Return [x, y] of the center of cell containing provided text 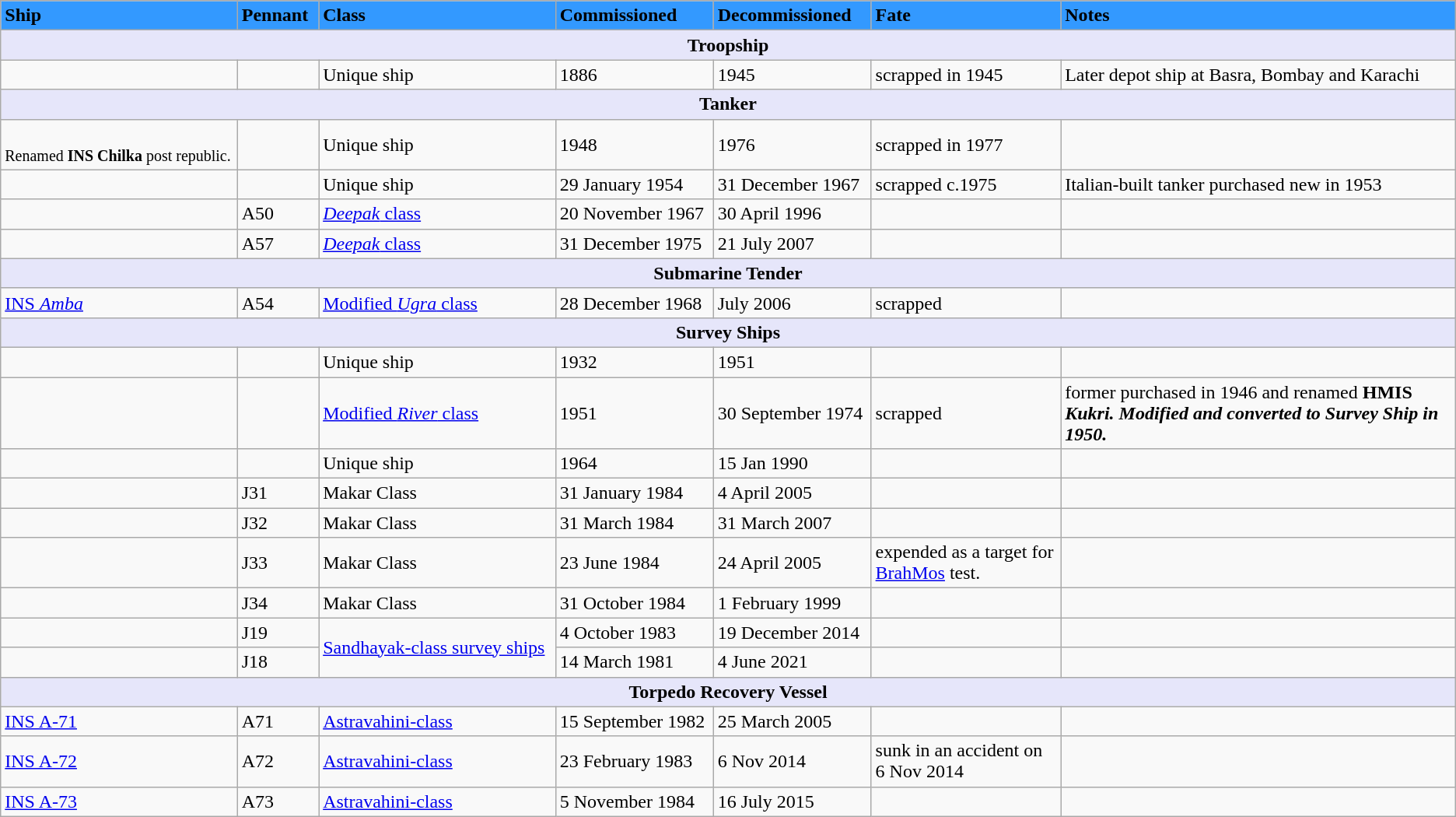
Submarine Tender [728, 273]
1948 [635, 145]
INS A-73 [119, 801]
July 2006 [792, 303]
1945 [792, 75]
4 April 2005 [792, 493]
6 Nov 2014 [792, 761]
16 July 2015 [792, 801]
21 July 2007 [792, 244]
Pennant [278, 16]
1976 [792, 145]
15 September 1982 [635, 721]
4 October 1983 [635, 633]
A71 [278, 721]
former purchased in 1946 and renamed HMIS Kukri. Modified and converted to Survey Ship in 1950. [1258, 412]
Modified Ugra class [437, 303]
14 March 1981 [635, 662]
Class [437, 16]
1932 [635, 362]
A57 [278, 244]
19 December 2014 [792, 633]
INS A-71 [119, 721]
24 April 2005 [792, 563]
Ship [119, 16]
23 June 1984 [635, 563]
29 January 1954 [635, 184]
31 December 1967 [792, 184]
Commissioned [635, 16]
Tanker [728, 104]
31 December 1975 [635, 244]
sunk in an accident on 6 Nov 2014 [966, 761]
15 Jan 1990 [792, 464]
J18 [278, 662]
20 November 1967 [635, 214]
25 March 2005 [792, 721]
A72 [278, 761]
Modified River class [437, 412]
Torpedo Recovery Vessel [728, 692]
A50 [278, 214]
A73 [278, 801]
Italian-built tanker purchased new in 1953 [1258, 184]
Decommissioned [792, 16]
Renamed INS Chilka post republic. [119, 145]
1 February 1999 [792, 603]
30 April 1996 [792, 214]
31 January 1984 [635, 493]
1964 [635, 464]
J19 [278, 633]
J33 [278, 563]
J34 [278, 603]
Later depot ship at Basra, Bombay and Karachi [1258, 75]
J32 [278, 523]
31 October 1984 [635, 603]
31 March 1984 [635, 523]
scrapped in 1977 [966, 145]
1886 [635, 75]
expended as a target for BrahMos test. [966, 563]
31 March 2007 [792, 523]
4 June 2021 [792, 662]
30 September 1974 [792, 412]
A54 [278, 303]
28 December 1968 [635, 303]
INS Amba [119, 303]
Notes [1258, 16]
Troopship [728, 45]
Survey Ships [728, 332]
scrapped c.1975 [966, 184]
scrapped in 1945 [966, 75]
5 November 1984 [635, 801]
23 February 1983 [635, 761]
J31 [278, 493]
Fate [966, 16]
Sandhayak-class survey ships [437, 647]
INS A-72 [119, 761]
